Return the [X, Y] coordinate for the center point of the cell that contains the specified text.  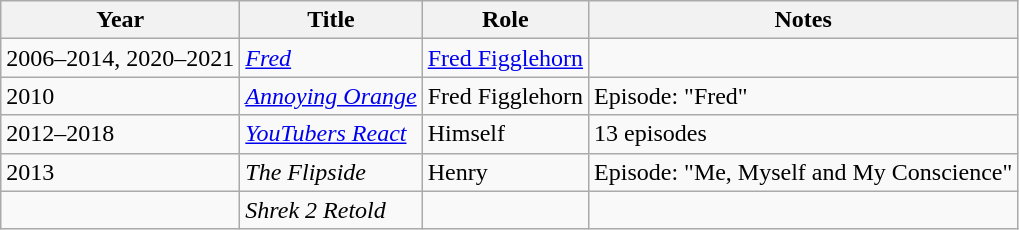
Annoying Orange [331, 96]
2006–2014, 2020–2021 [120, 58]
2012–2018 [120, 134]
Role [505, 20]
13 episodes [804, 134]
Title [331, 20]
Year [120, 20]
2010 [120, 96]
YouTubers React [331, 134]
2013 [120, 172]
Fred [331, 58]
Notes [804, 20]
Henry [505, 172]
Himself [505, 134]
Episode: "Fred" [804, 96]
Episode: "Me, Myself and My Conscience" [804, 172]
Shrek 2 Retold [331, 210]
The Flipside [331, 172]
